Capture the cell that displays the provided text and extract its (X, Y) central coordinate. 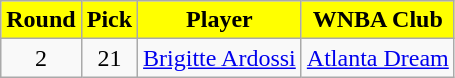
21 (109, 58)
Pick (109, 20)
Brigitte Ardossi (220, 58)
Round (41, 20)
Player (220, 20)
2 (41, 58)
Atlanta Dream (378, 58)
WNBA Club (378, 20)
